Output the (x, y) coordinate of the center of the cell containing the given text.  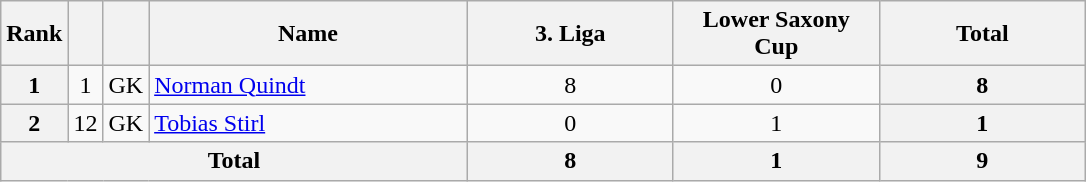
Name (308, 34)
12 (86, 123)
Tobias Stirl (308, 123)
Lower Saxony Cup (776, 34)
2 (34, 123)
3. Liga (570, 34)
9 (982, 161)
Rank (34, 34)
Norman Quindt (308, 85)
